From the cell containing the given text, extract its center point as (x, y) coordinate. 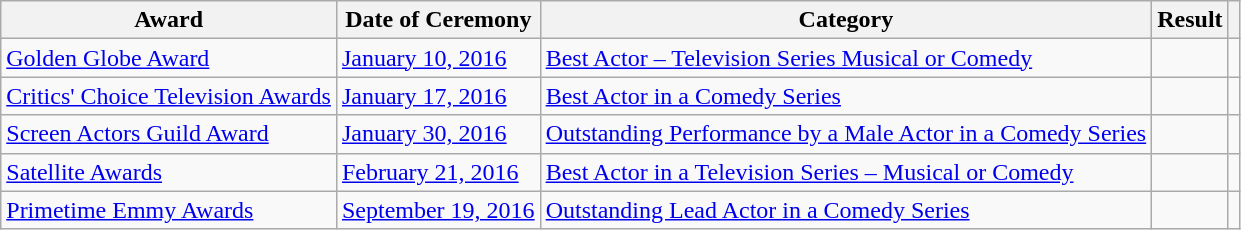
Golden Globe Award (169, 58)
Best Actor in a Television Series – Musical or Comedy (846, 172)
Best Actor in a Comedy Series (846, 96)
Screen Actors Guild Award (169, 134)
January 17, 2016 (438, 96)
Date of Ceremony (438, 20)
Outstanding Performance by a Male Actor in a Comedy Series (846, 134)
Result (1190, 20)
Award (169, 20)
February 21, 2016 (438, 172)
January 10, 2016 (438, 58)
Critics' Choice Television Awards (169, 96)
January 30, 2016 (438, 134)
Outstanding Lead Actor in a Comedy Series (846, 210)
Best Actor – Television Series Musical or Comedy (846, 58)
September 19, 2016 (438, 210)
Satellite Awards (169, 172)
Primetime Emmy Awards (169, 210)
Category (846, 20)
